Scan for the cell matching the given text and deliver its [X, Y] coordinate at center. 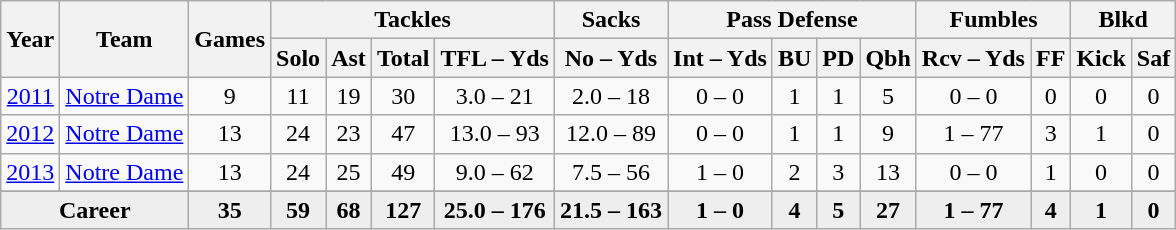
59 [298, 210]
25 [349, 172]
19 [349, 96]
Tackles [413, 20]
Pass Defense [792, 20]
Int – Yds [720, 58]
Year [30, 39]
PD [838, 58]
49 [403, 172]
TFL – Yds [495, 58]
68 [349, 210]
2012 [30, 134]
Qbh [888, 58]
21.5 – 163 [610, 210]
2.0 – 18 [610, 96]
Career [95, 210]
Kick [1101, 58]
127 [403, 210]
Solo [298, 58]
11 [298, 96]
30 [403, 96]
3.0 – 21 [495, 96]
12.0 – 89 [610, 134]
Total [403, 58]
Blkd [1124, 20]
Team [124, 39]
35 [230, 210]
BU [794, 58]
No – Yds [610, 58]
9.0 – 62 [495, 172]
13.0 – 93 [495, 134]
Fumbles [994, 20]
27 [888, 210]
Games [230, 39]
Sacks [610, 20]
Saf [1153, 58]
25.0 – 176 [495, 210]
2013 [30, 172]
2 [794, 172]
Rcv – Yds [973, 58]
FF [1050, 58]
23 [349, 134]
2011 [30, 96]
7.5 – 56 [610, 172]
47 [403, 134]
Ast [349, 58]
